Scan for the cell matching the given text and deliver its [x, y] coordinate at center. 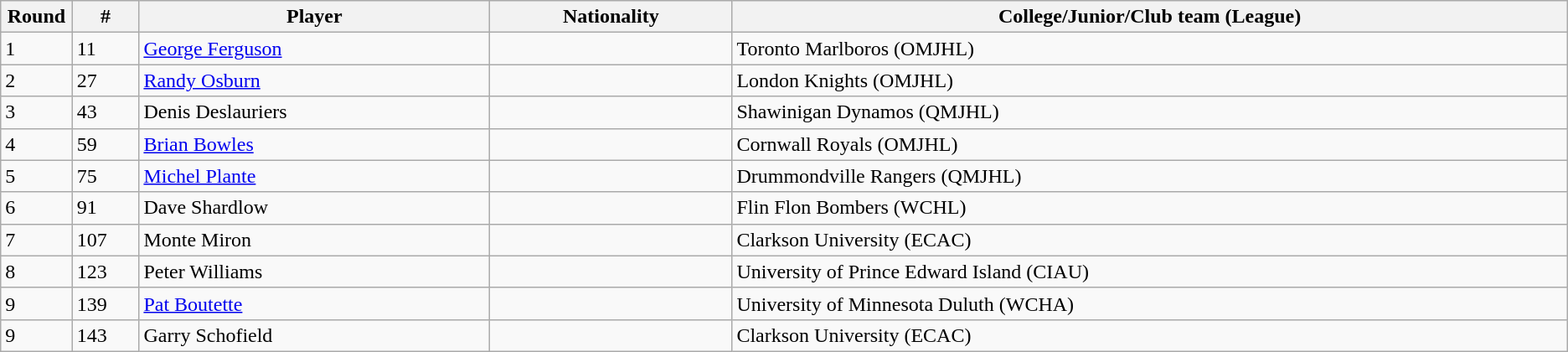
Brian Bowles [315, 144]
1 [37, 49]
University of Prince Edward Island (CIAU) [1149, 272]
Randy Osburn [315, 80]
143 [106, 335]
59 [106, 144]
11 [106, 49]
7 [37, 240]
Drummondville Rangers (QMJHL) [1149, 176]
Shawinigan Dynamos (QMJHL) [1149, 112]
Player [315, 17]
123 [106, 272]
Michel Plante [315, 176]
Toronto Marlboros (OMJHL) [1149, 49]
Pat Boutette [315, 303]
43 [106, 112]
107 [106, 240]
91 [106, 208]
Garry Schofield [315, 335]
5 [37, 176]
Round [37, 17]
2 [37, 80]
8 [37, 272]
Nationality [611, 17]
Monte Miron [315, 240]
Flin Flon Bombers (WCHL) [1149, 208]
Peter Williams [315, 272]
College/Junior/Club team (League) [1149, 17]
6 [37, 208]
3 [37, 112]
# [106, 17]
4 [37, 144]
Dave Shardlow [315, 208]
George Ferguson [315, 49]
27 [106, 80]
University of Minnesota Duluth (WCHA) [1149, 303]
London Knights (OMJHL) [1149, 80]
75 [106, 176]
139 [106, 303]
Denis Deslauriers [315, 112]
Cornwall Royals (OMJHL) [1149, 144]
